Extract the (x, y) coordinate from the center of the cell holding the provided text.  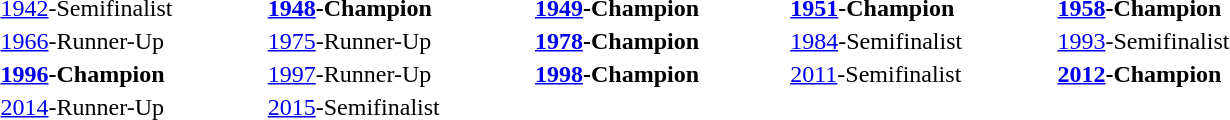
1998-Champion (659, 74)
1978-Champion (659, 41)
1997-Runner-Up (398, 74)
2011-Semifinalist (921, 74)
1975-Runner-Up (398, 41)
1984-Semifinalist (921, 41)
